Return the [x, y] coordinate for the center point of the cell that contains the specified text.  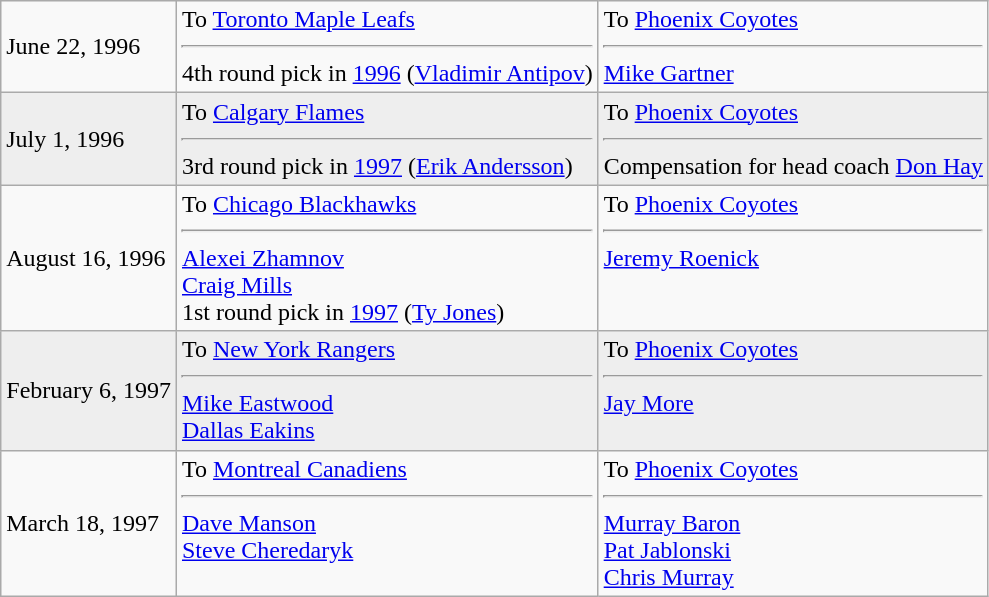
To Montreal CanadiensDave Manson Steve Cheredaryk [387, 523]
June 22, 1996 [89, 47]
February 6, 1997 [89, 390]
To Phoenix CoyotesMike Gartner [793, 47]
To Phoenix CoyotesCompensation for head coach Don Hay [793, 139]
To Calgary Flames3rd round pick in 1997 (Erik Andersson) [387, 139]
To Chicago BlackhawksAlexei Zhamnov Craig Mills 1st round pick in 1997 (Ty Jones) [387, 258]
To Toronto Maple Leafs4th round pick in 1996 (Vladimir Antipov) [387, 47]
August 16, 1996 [89, 258]
To Phoenix CoyotesJeremy Roenick [793, 258]
To New York RangersMike Eastwood Dallas Eakins [387, 390]
March 18, 1997 [89, 523]
To Phoenix CoyotesMurray Baron Pat Jablonski Chris Murray [793, 523]
To Phoenix CoyotesJay More [793, 390]
July 1, 1996 [89, 139]
